Capture the cell that displays the provided text and extract its (x, y) central coordinate. 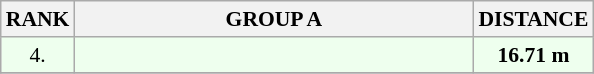
16.71 m (533, 55)
4. (38, 55)
DISTANCE (533, 19)
GROUP A (274, 19)
RANK (38, 19)
